From the cell containing the given text, extract its center point as (X, Y) coordinate. 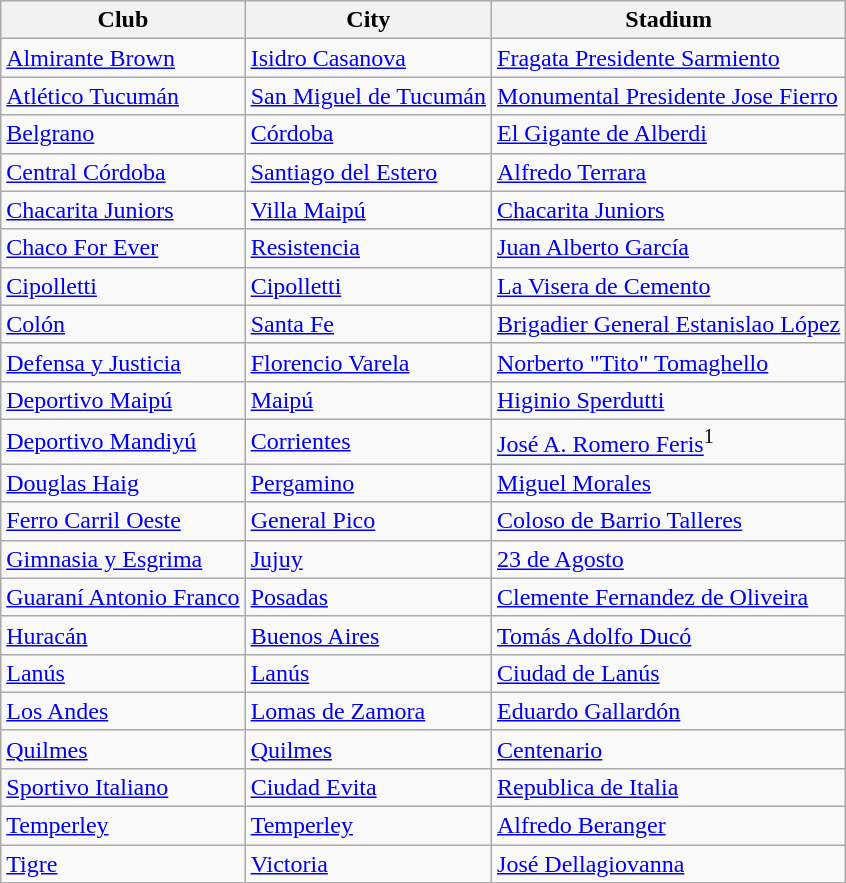
Atlético Tucumán (123, 96)
Córdoba (368, 134)
Corrientes (368, 442)
Club (123, 20)
Lomas de Zamora (368, 711)
Alfredo Terrara (669, 172)
Clemente Fernandez de Oliveira (669, 597)
Isidro Casanova (368, 58)
Belgrano (123, 134)
Central Córdoba (123, 172)
Higinio Sperdutti (669, 400)
Deportivo Mandiyú (123, 442)
Miguel Morales (669, 483)
Brigadier General Estanislao López (669, 324)
Deportivo Maipú (123, 400)
Pergamino (368, 483)
Jujuy (368, 559)
Douglas Haig (123, 483)
Tomás Adolfo Ducó (669, 635)
Norberto "Tito" Tomaghello (669, 362)
Fragata Presidente Sarmiento (669, 58)
Guaraní Antonio Franco (123, 597)
El Gigante de Alberdi (669, 134)
Almirante Brown (123, 58)
Florencio Varela (368, 362)
Posadas (368, 597)
Huracán (123, 635)
Villa Maipú (368, 210)
Gimnasia y Esgrima (123, 559)
Resistencia (368, 248)
Defensa y Justicia (123, 362)
Santiago del Estero (368, 172)
Maipú (368, 400)
José Dellagiovanna (669, 864)
Coloso de Barrio Talleres (669, 521)
Stadium (669, 20)
Victoria (368, 864)
Eduardo Gallardón (669, 711)
Juan Alberto García (669, 248)
Los Andes (123, 711)
Ferro Carril Oeste (123, 521)
General Pico (368, 521)
23 de Agosto (669, 559)
City (368, 20)
Ciudad Evita (368, 787)
José A. Romero Feris1 (669, 442)
Monumental Presidente Jose Fierro (669, 96)
Sportivo Italiano (123, 787)
Ciudad de Lanús (669, 673)
San Miguel de Tucumán (368, 96)
La Visera de Cemento (669, 286)
Colón (123, 324)
Alfredo Beranger (669, 826)
Chaco For Ever (123, 248)
Republica de Italia (669, 787)
Centenario (669, 749)
Tigre (123, 864)
Buenos Aires (368, 635)
Santa Fe (368, 324)
